Locate the cell with the specified text and output its (x, y) center coordinate. 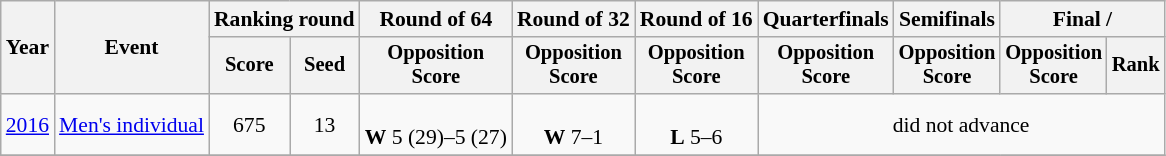
13 (325, 124)
W 5 (29)–5 (27) (436, 124)
Seed (325, 66)
Men's individual (132, 124)
Rank (1136, 66)
Round of 16 (696, 19)
675 (250, 124)
Event (132, 48)
W 7–1 (574, 124)
Year (28, 48)
Ranking round (284, 19)
Quarterfinals (826, 19)
did not advance (962, 124)
Score (250, 66)
Final / (1082, 19)
L 5–6 (696, 124)
Round of 32 (574, 19)
2016 (28, 124)
Round of 64 (436, 19)
Semifinals (948, 19)
